Pinpoint the cell where the given text exists, returning its [x, y] midpoint coordinate. 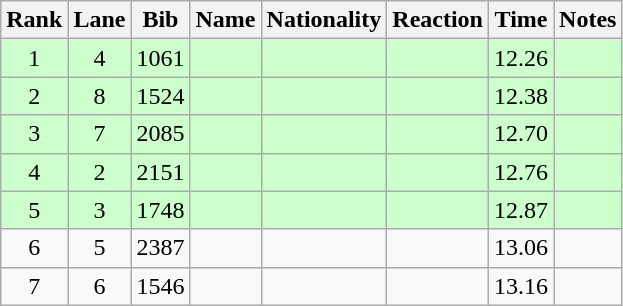
12.70 [520, 134]
12.38 [520, 96]
1546 [160, 286]
Name [226, 20]
8 [100, 96]
Bib [160, 20]
Notes [588, 20]
Reaction [438, 20]
12.76 [520, 172]
2085 [160, 134]
2151 [160, 172]
12.87 [520, 210]
12.26 [520, 58]
2387 [160, 248]
1 [34, 58]
13.16 [520, 286]
Rank [34, 20]
1748 [160, 210]
13.06 [520, 248]
1061 [160, 58]
1524 [160, 96]
Time [520, 20]
Lane [100, 20]
Nationality [324, 20]
